Return (X, Y) of the center of cell containing provided text 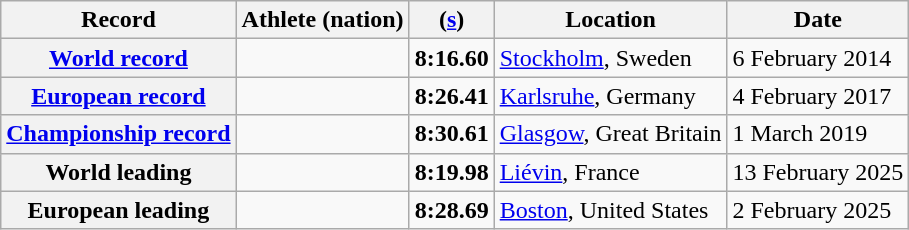
(s) (452, 20)
8:26.41 (452, 96)
Glasgow, Great Britain (610, 134)
2 February 2025 (818, 210)
Athlete (nation) (322, 20)
European record (118, 96)
1 March 2019 (818, 134)
8:28.69 (452, 210)
8:19.98 (452, 172)
World record (118, 58)
6 February 2014 (818, 58)
Boston, United States (610, 210)
Stockholm, Sweden (610, 58)
8:16.60 (452, 58)
Date (818, 20)
European leading (118, 210)
13 February 2025 (818, 172)
Championship record (118, 134)
4 February 2017 (818, 96)
8:30.61 (452, 134)
Karlsruhe, Germany (610, 96)
Location (610, 20)
World leading (118, 172)
Liévin, France (610, 172)
Record (118, 20)
